Detect which cell encompasses the target text, then output its [x, y] center coordinate. 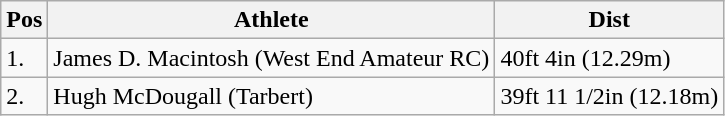
1. [24, 58]
39ft 11 1/2in (12.18m) [610, 96]
Hugh McDougall (Tarbert) [272, 96]
40ft 4in (12.29m) [610, 58]
Pos [24, 20]
Athlete [272, 20]
James D. Macintosh (West End Amateur RC) [272, 58]
2. [24, 96]
Dist [610, 20]
